Output the [X, Y] coordinate of the center of the cell containing the given text.  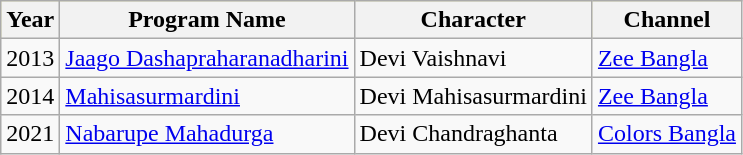
Program Name [207, 20]
Devi Vaishnavi [473, 58]
2014 [30, 96]
Jaago Dashapraharanadharini [207, 58]
Devi Chandraghanta [473, 134]
Colors Bangla [666, 134]
Year [30, 20]
Mahisasurmardini [207, 96]
2013 [30, 58]
2021 [30, 134]
Channel [666, 20]
Devi Mahisasurmardini [473, 96]
Nabarupe Mahadurga [207, 134]
Character [473, 20]
